Capture the cell that displays the provided text and extract its (x, y) central coordinate. 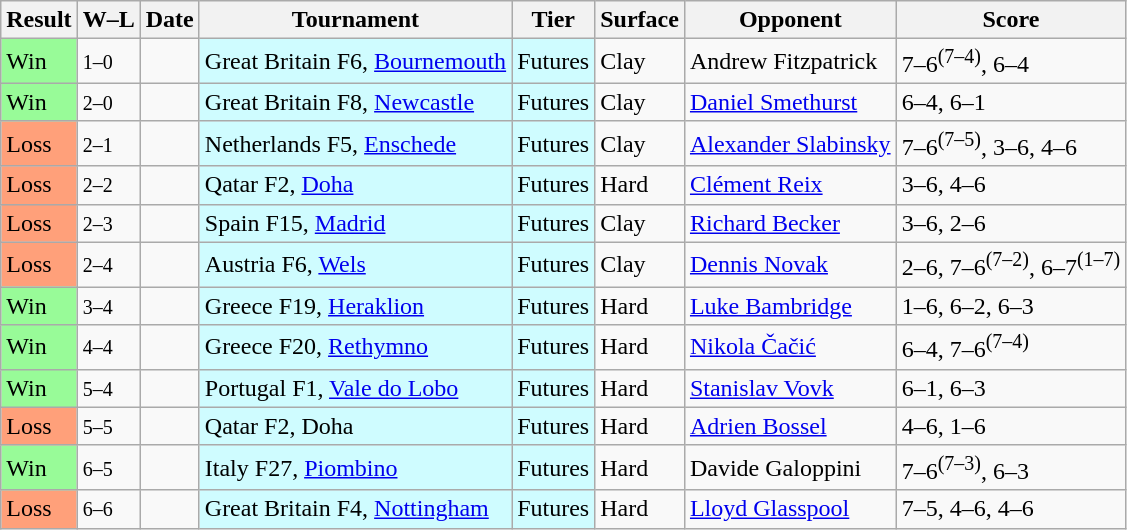
7–5, 4–6, 4–6 (1011, 509)
2–4 (108, 264)
Score (1011, 20)
7–6(7–3), 6–3 (1011, 468)
1–6, 6–2, 6–3 (1011, 306)
Surface (640, 20)
Netherlands F5, Enschede (355, 144)
Great Britain F4, Nottingham (355, 509)
Andrew Fitzpatrick (790, 62)
6–6 (108, 509)
Davide Galoppini (790, 468)
W–L (108, 20)
6–4, 7–6(7–4) (1011, 348)
5–5 (108, 426)
2–6, 7–6(7–2), 6–7(1–7) (1011, 264)
3–6, 4–6 (1011, 185)
Adrien Bossel (790, 426)
2–0 (108, 102)
Luke Bambridge (790, 306)
3–4 (108, 306)
3–6, 2–6 (1011, 223)
2–2 (108, 185)
2–1 (108, 144)
Alexander Slabinsky (790, 144)
Richard Becker (790, 223)
Opponent (790, 20)
Tournament (355, 20)
Dennis Novak (790, 264)
4–4 (108, 348)
1–0 (108, 62)
Italy F27, Piombino (355, 468)
Greece F20, Rethymno (355, 348)
Austria F6, Wels (355, 264)
6–1, 6–3 (1011, 388)
Clément Reix (790, 185)
Great Britain F8, Newcastle (355, 102)
Tier (554, 20)
Daniel Smethurst (790, 102)
2–3 (108, 223)
Nikola Čačić (790, 348)
Stanislav Vovk (790, 388)
7–6(7–4), 6–4 (1011, 62)
Spain F15, Madrid (355, 223)
7–6(7–5), 3–6, 4–6 (1011, 144)
4–6, 1–6 (1011, 426)
Portugal F1, Vale do Lobo (355, 388)
6–4, 6–1 (1011, 102)
6–5 (108, 468)
Great Britain F6, Bournemouth (355, 62)
Lloyd Glasspool (790, 509)
Date (170, 20)
Greece F19, Heraklion (355, 306)
5–4 (108, 388)
Result (39, 20)
